Pinpoint the cell where the given text exists, returning its [X, Y] midpoint coordinate. 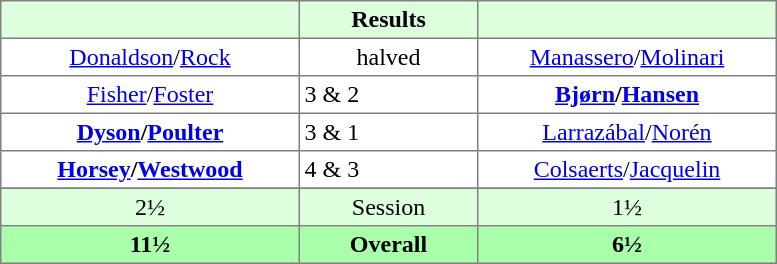
Dyson/Poulter [150, 132]
6½ [627, 245]
11½ [150, 245]
3 & 1 [388, 132]
Fisher/Foster [150, 95]
Colsaerts/Jacquelin [627, 170]
Overall [388, 245]
halved [388, 57]
1½ [627, 207]
Results [388, 20]
Donaldson/Rock [150, 57]
Larrazábal/Norén [627, 132]
Manassero/Molinari [627, 57]
Horsey/Westwood [150, 170]
Bjørn/Hansen [627, 95]
2½ [150, 207]
Session [388, 207]
4 & 3 [388, 170]
3 & 2 [388, 95]
